Identify which cell holds the provided text, then report its [x, y] central coordinate. 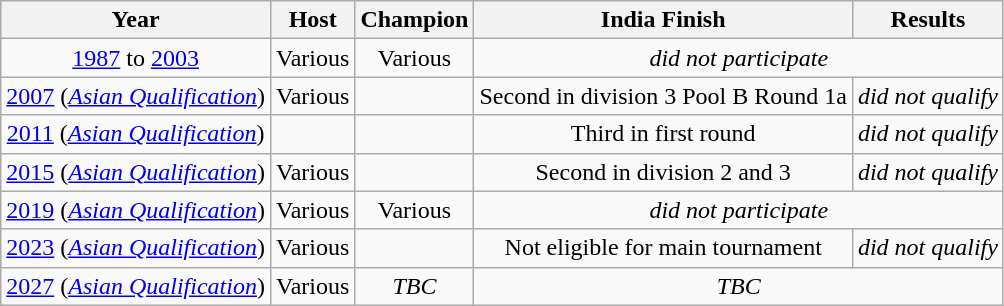
Second in division 2 and 3 [663, 172]
2023 (Asian Qualification) [136, 248]
Results [928, 20]
2019 (Asian Qualification) [136, 210]
1987 to 2003 [136, 58]
Third in first round [663, 134]
Champion [414, 20]
Year [136, 20]
2027 (Asian Qualification) [136, 286]
Not eligible for main tournament [663, 248]
2007 (Asian Qualification) [136, 96]
India Finish [663, 20]
2015 (Asian Qualification) [136, 172]
Host [312, 20]
Second in division 3 Pool B Round 1a [663, 96]
2011 (Asian Qualification) [136, 134]
